Search for the cell housing the specified text and yield its (X, Y) center coordinate. 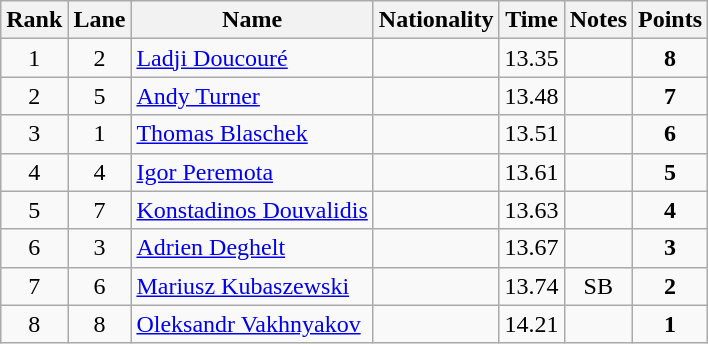
Lane (100, 20)
13.48 (532, 96)
Notes (598, 20)
Rank (34, 20)
Ladji Doucouré (252, 58)
13.67 (532, 248)
Nationality (436, 20)
SB (598, 286)
Points (670, 20)
Mariusz Kubaszewski (252, 286)
Konstadinos Douvalidis (252, 210)
13.51 (532, 134)
14.21 (532, 324)
13.61 (532, 172)
Oleksandr Vakhnyakov (252, 324)
Name (252, 20)
Adrien Deghelt (252, 248)
Igor Peremota (252, 172)
Andy Turner (252, 96)
13.74 (532, 286)
Time (532, 20)
Thomas Blaschek (252, 134)
13.35 (532, 58)
13.63 (532, 210)
